Return the [x, y] coordinate for the center point of the cell that contains the specified text.  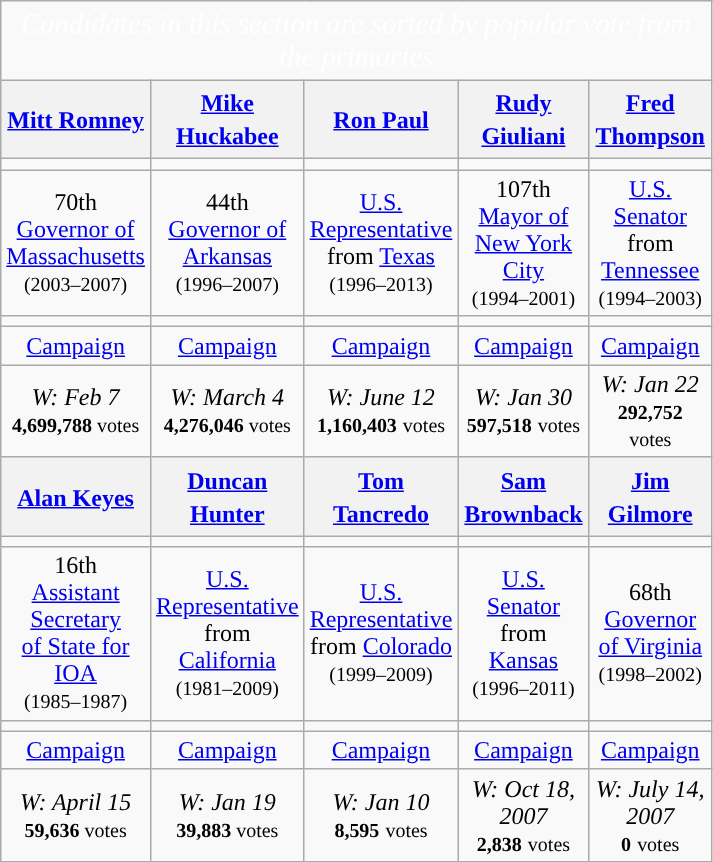
U.S. Representativefrom Colorado(1999–2009) [381, 634]
Duncan Hunter [227, 496]
W: Jan 22292,752 votes [650, 411]
W: Jan 30597,518 votes [524, 411]
W: Oct 18, 2007 2,838 votes [524, 815]
Ron Paul [381, 120]
Alan Keyes [76, 496]
Tom Tancredo [381, 496]
U.S. Senatorfrom Kansas(1996–2011) [524, 634]
Candidates in this section are sorted by popular vote from the primaries [356, 40]
44thGovernor ofArkansas(1996–2007) [227, 243]
Mitt Romney [76, 120]
U.S. Representativefrom California(1981–2009) [227, 634]
107thMayor ofNew York City(1994–2001) [524, 243]
70thGovernor ofMassachusetts(2003–2007) [76, 243]
W: March 44,276,046 votes [227, 411]
Jim Gilmore [650, 496]
W: June 121,160,403 votes [381, 411]
W: Jan 10 8,595 votes [381, 815]
W: Jan 1939,883 votes [227, 815]
Fred Thompson [650, 120]
16thAssistant Secretaryof State for IOA(1985–1987) [76, 634]
Rudy Giuliani [524, 120]
U.S. Representativefrom Texas(1996–2013) [381, 243]
68thGovernor of Virginia(1998–2002) [650, 634]
U.S. Senatorfrom Tennessee(1994–2003) [650, 243]
Mike Huckabee [227, 120]
Sam Brownback [524, 496]
W: April 1559,636 votes [76, 815]
W: July 14, 20070 votes [650, 815]
W: Feb 74,699,788 votes [76, 411]
